Detect which cell encompasses the target text, then output its [x, y] center coordinate. 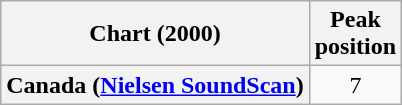
Chart (2000) [155, 34]
7 [355, 85]
Peakposition [355, 34]
Canada (Nielsen SoundScan) [155, 85]
